Pinpoint the cell where the given text exists, returning its (x, y) midpoint coordinate. 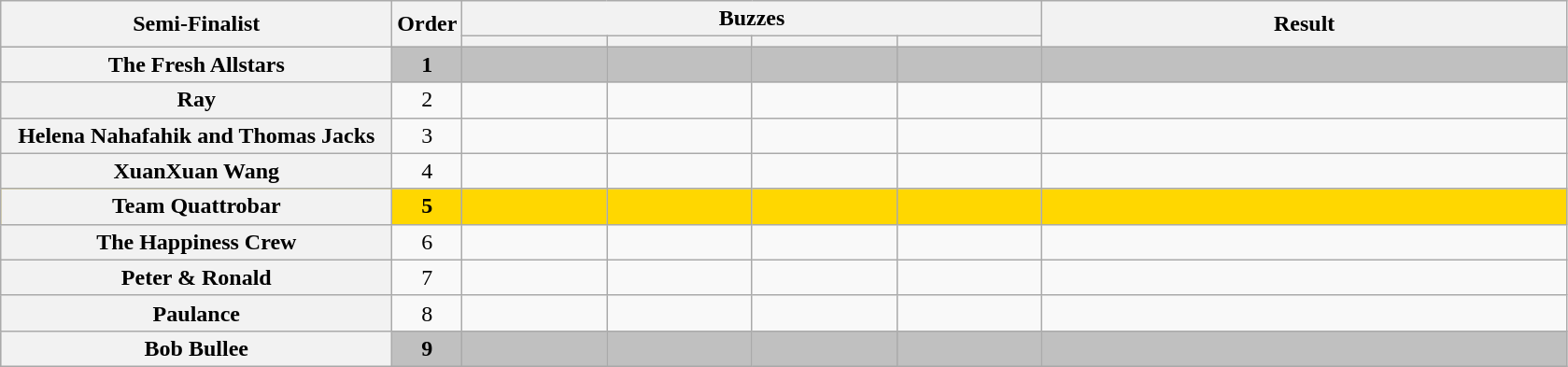
Buzzes (752, 19)
9 (428, 348)
Bob Bullee (196, 348)
4 (428, 171)
XuanXuan Wang (196, 171)
The Fresh Allstars (196, 64)
5 (428, 206)
1 (428, 64)
6 (428, 242)
Helena Nahafahik and Thomas Jacks (196, 135)
Ray (196, 100)
Peter & Ronald (196, 277)
2 (428, 100)
8 (428, 313)
Result (1304, 24)
Paulance (196, 313)
Team Quattrobar (196, 206)
3 (428, 135)
The Happiness Crew (196, 242)
7 (428, 277)
Semi-Finalist (196, 24)
Order (428, 24)
